Detect which cell encompasses the target text, then output its (X, Y) center coordinate. 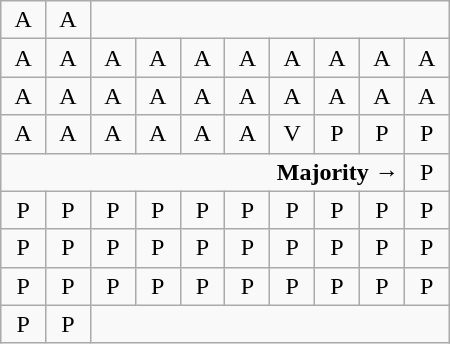
Majority → (203, 172)
V (292, 134)
